Determine the (X, Y) coordinate at the center of the cell enclosing the given text.  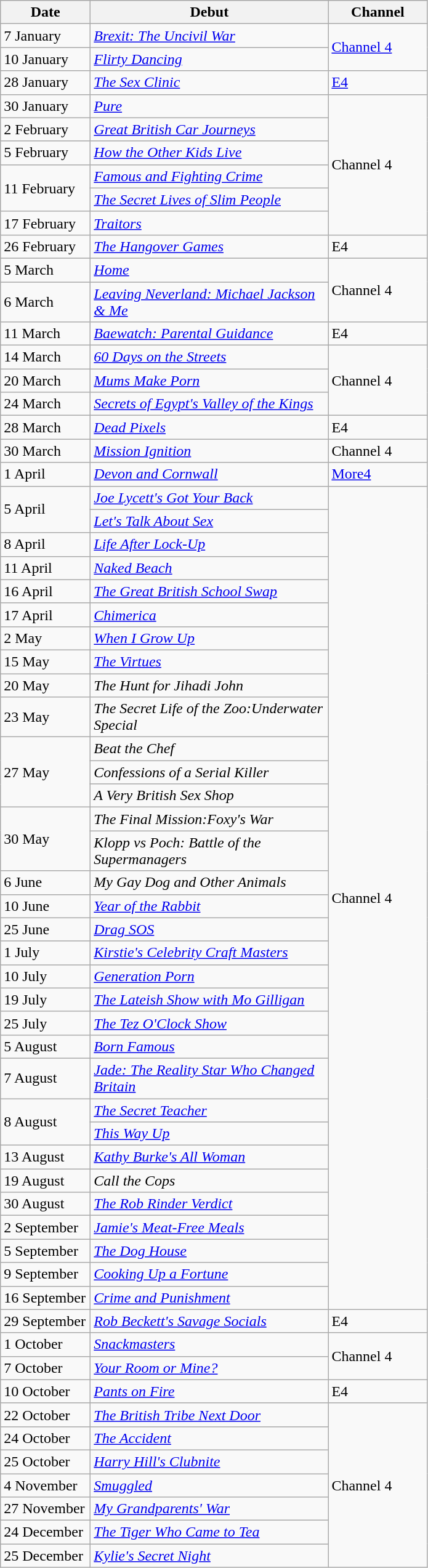
19 August (46, 1181)
28 January (46, 83)
Naked Beach (209, 568)
25 December (46, 1556)
Famous and Fighting Crime (209, 176)
Secrets of Egypt's Valley of the Kings (209, 404)
20 March (46, 381)
More4 (378, 474)
Harry Hill's Clubnite (209, 1461)
26 February (46, 246)
Pure (209, 106)
Your Room or Mine? (209, 1368)
Drag SOS (209, 929)
Brexit: The Uncivil War (209, 36)
Traitors (209, 223)
24 December (46, 1532)
Let's Talk About Sex (209, 521)
The Great British School Swap (209, 591)
19 July (46, 1000)
15 May (46, 661)
8 August (46, 1122)
The Sex Clinic (209, 83)
7 January (46, 36)
Beat the Chef (209, 749)
Mission Ignition (209, 451)
The Virtues (209, 661)
Pants on Fire (209, 1391)
30 May (46, 839)
Kylie's Secret Night (209, 1556)
Baewatch: Parental Guidance (209, 334)
Dead Pixels (209, 427)
5 February (46, 153)
23 May (46, 717)
5 March (46, 270)
7 October (46, 1368)
Chimerica (209, 615)
11 April (46, 568)
27 November (46, 1509)
The British Tribe Next Door (209, 1415)
Mums Make Porn (209, 381)
5 September (46, 1251)
27 May (46, 772)
Year of the Rabbit (209, 906)
17 February (46, 223)
The Accident (209, 1438)
10 October (46, 1391)
Smuggled (209, 1485)
2 September (46, 1227)
Great British Car Journeys (209, 129)
7 August (46, 1078)
The Secret Lives of Slim People (209, 200)
Kathy Burke's All Woman (209, 1157)
Confessions of a Serial Killer (209, 772)
Rob Beckett's Savage Socials (209, 1321)
14 March (46, 357)
29 September (46, 1321)
Channel (378, 12)
6 March (46, 302)
24 October (46, 1438)
9 September (46, 1274)
This Way Up (209, 1134)
The Secret Teacher (209, 1110)
6 June (46, 883)
8 April (46, 544)
Cooking Up a Fortune (209, 1274)
Flirty Dancing (209, 59)
20 May (46, 685)
The Tiger Who Came to Tea (209, 1532)
28 March (46, 427)
The Secret Life of the Zoo:Underwater Special (209, 717)
Leaving Neverland: Michael Jackson & Me (209, 302)
Crime and Punishment (209, 1298)
The Final Mission:Foxy's War (209, 819)
Debut (209, 12)
1 April (46, 474)
Call the Cops (209, 1181)
30 March (46, 451)
A Very British Sex Shop (209, 796)
Date (46, 12)
How the Other Kids Live (209, 153)
1 July (46, 953)
5 August (46, 1046)
The Lateish Show with Mo Gilligan (209, 1000)
My Grandparents' War (209, 1509)
Joe Lycett's Got Your Back (209, 498)
5 April (46, 509)
25 July (46, 1023)
Kirstie's Celebrity Craft Masters (209, 953)
11 February (46, 188)
30 August (46, 1204)
24 March (46, 404)
Snackmasters (209, 1344)
When I Grow Up (209, 638)
25 June (46, 929)
22 October (46, 1415)
13 August (46, 1157)
11 March (46, 334)
2 February (46, 129)
10 January (46, 59)
4 November (46, 1485)
60 Days on the Streets (209, 357)
Devon and Cornwall (209, 474)
25 October (46, 1461)
Jamie's Meat-Free Meals (209, 1227)
30 January (46, 106)
1 October (46, 1344)
The Tez O'Clock Show (209, 1023)
Born Famous (209, 1046)
Klopp vs Poch: Battle of the Supermanagers (209, 851)
17 April (46, 615)
Home (209, 270)
The Hunt for Jihadi John (209, 685)
The Rob Rinder Verdict (209, 1204)
Generation Porn (209, 976)
16 April (46, 591)
2 May (46, 638)
My Gay Dog and Other Animals (209, 883)
16 September (46, 1298)
10 June (46, 906)
10 July (46, 976)
The Dog House (209, 1251)
Life After Lock-Up (209, 544)
Jade: The Reality Star Who Changed Britain (209, 1078)
The Hangover Games (209, 246)
